From the cell containing the given text, extract its center point as [X, Y] coordinate. 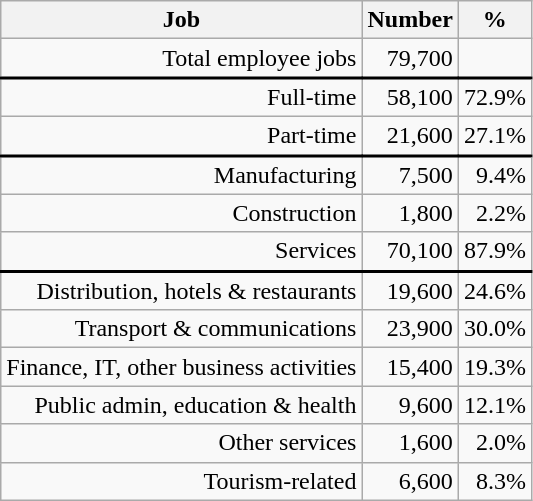
Services [182, 252]
Number [410, 20]
1,600 [410, 443]
Construction [182, 213]
58,100 [410, 98]
Manufacturing [182, 174]
Tourism-related [182, 481]
Full-time [182, 98]
27.1% [494, 136]
12.1% [494, 405]
1,800 [410, 213]
Job [182, 20]
2.2% [494, 213]
Distribution, hotels & restaurants [182, 290]
15,400 [410, 367]
2.0% [494, 443]
7,500 [410, 174]
6,600 [410, 481]
19,600 [410, 290]
19.3% [494, 367]
8.3% [494, 481]
23,900 [410, 329]
Transport & communications [182, 329]
87.9% [494, 252]
9,600 [410, 405]
70,100 [410, 252]
Other services [182, 443]
Public admin, education & health [182, 405]
24.6% [494, 290]
30.0% [494, 329]
21,600 [410, 136]
9.4% [494, 174]
72.9% [494, 98]
Total employee jobs [182, 58]
79,700 [410, 58]
Part-time [182, 136]
Finance, IT, other business activities [182, 367]
% [494, 20]
